Search for the cell housing the specified text and yield its (X, Y) center coordinate. 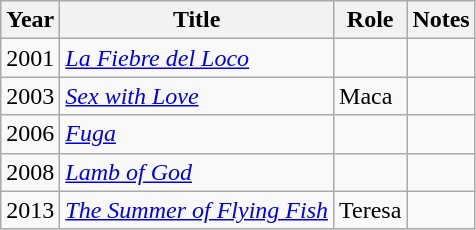
Sex with Love (197, 96)
La Fiebre del Loco (197, 58)
Maca (370, 96)
The Summer of Flying Fish (197, 210)
2013 (30, 210)
Year (30, 20)
Role (370, 20)
2001 (30, 58)
2008 (30, 172)
2006 (30, 134)
Title (197, 20)
Fuga (197, 134)
Notes (441, 20)
Lamb of God (197, 172)
2003 (30, 96)
Teresa (370, 210)
